For the text-containing cell, return its midpoint in (X, Y) coordinate format. 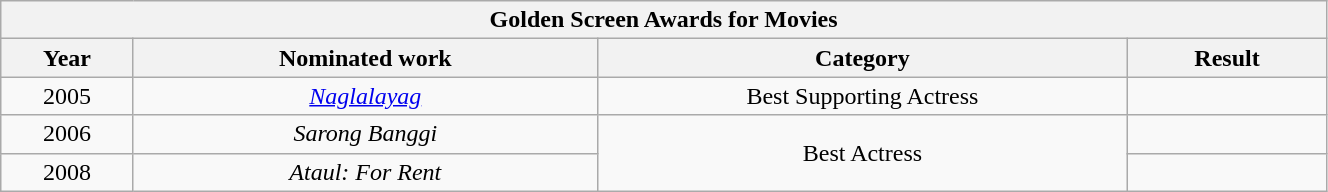
Year (68, 58)
Sarong Banggi (365, 134)
Result (1228, 58)
Nominated work (365, 58)
Ataul: For Rent (365, 172)
2006 (68, 134)
Category (862, 58)
Golden Screen Awards for Movies (664, 20)
Best Actress (862, 153)
Naglalayag (365, 96)
2008 (68, 172)
Best Supporting Actress (862, 96)
2005 (68, 96)
